Output the (x, y) coordinate of the center of the cell containing the given text.  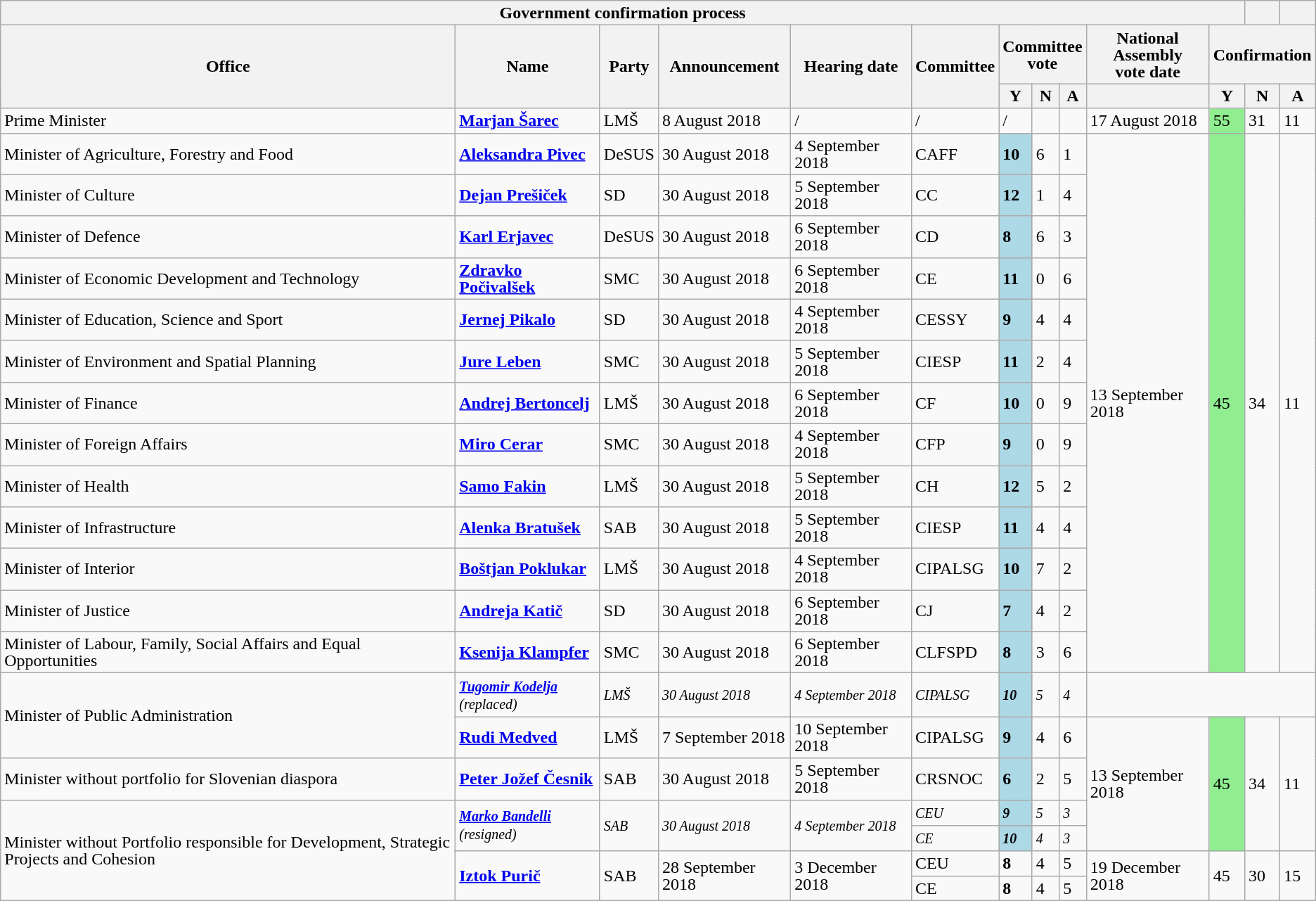
Marko Bandelli (resigned) (528, 826)
Prime Minister (228, 121)
Minister of Foreign Affairs (228, 445)
Peter Jožef Česnik (528, 779)
CJ (955, 611)
8 August 2018 (724, 121)
CD (955, 236)
Committeevote (1043, 55)
CESSY (955, 319)
CC (955, 196)
Announcement (724, 67)
19 December 2018 (1147, 876)
CF (955, 402)
Dejan Prešiček (528, 196)
31 (1262, 121)
Hearing date (851, 67)
Andreja Katič (528, 611)
Committee (955, 67)
Confirmation (1263, 55)
Minister of Health (228, 487)
Tugomir Kodelja (replaced) (528, 695)
30 (1262, 876)
Minister without Portfolio responsible for Development, Strategic Projects and Cohesion (228, 850)
7 September 2018 (724, 737)
Minister of Interior (228, 570)
Minister of Education, Science and Sport (228, 319)
Minister without portfolio for Slovenian diaspora (228, 779)
Minister of Economic Development and Technology (228, 279)
CLFSPD (955, 653)
Ksenija Klampfer (528, 653)
National Assemblyvote date (1147, 55)
CRSNOC (955, 779)
Andrej Bertoncelj (528, 402)
Marjan Šarec (528, 121)
Name (528, 67)
Minister of Defence (228, 236)
Samo Fakin (528, 487)
Minister of Public Administration (228, 716)
Government confirmation process (623, 13)
Minister of Culture (228, 196)
Minister of Infrastructure (228, 528)
Karl Erjavec (528, 236)
Minister of Agriculture, Forestry and Food (228, 153)
Jernej Pikalo (528, 319)
28 September 2018 (724, 876)
CFP (955, 445)
Minister of Labour, Family, Social Affairs and Equal Opportunities (228, 653)
Office (228, 67)
10 September 2018 (851, 737)
Miro Cerar (528, 445)
CH (955, 487)
17 August 2018 (1147, 121)
Minister of Finance (228, 402)
15 (1298, 876)
Party (628, 67)
Jure Leben (528, 362)
Minister of Justice (228, 611)
Zdravko Počivalšek (528, 279)
Minister of Environment and Spatial Planning (228, 362)
Iztok Purič (528, 876)
CAFF (955, 153)
3 December 2018 (851, 876)
Rudi Medved (528, 737)
55 (1227, 121)
Alenka Bratušek (528, 528)
Aleksandra Pivec (528, 153)
Boštjan Poklukar (528, 570)
